Locate the cell with the specified text and output its [X, Y] center coordinate. 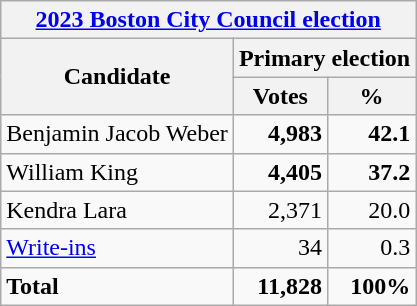
Candidate [118, 77]
11,828 [280, 286]
% [371, 96]
20.0 [371, 210]
37.2 [371, 172]
100% [371, 286]
Kendra Lara [118, 210]
34 [280, 248]
0.3 [371, 248]
2023 Boston City Council election [208, 20]
Primary election [324, 58]
2,371 [280, 210]
Benjamin Jacob Weber [118, 134]
Total [118, 286]
William King [118, 172]
Write-ins [118, 248]
42.1 [371, 134]
Votes [280, 96]
4,983 [280, 134]
4,405 [280, 172]
